Return the [X, Y] coordinate for the center point of the cell that contains the specified text.  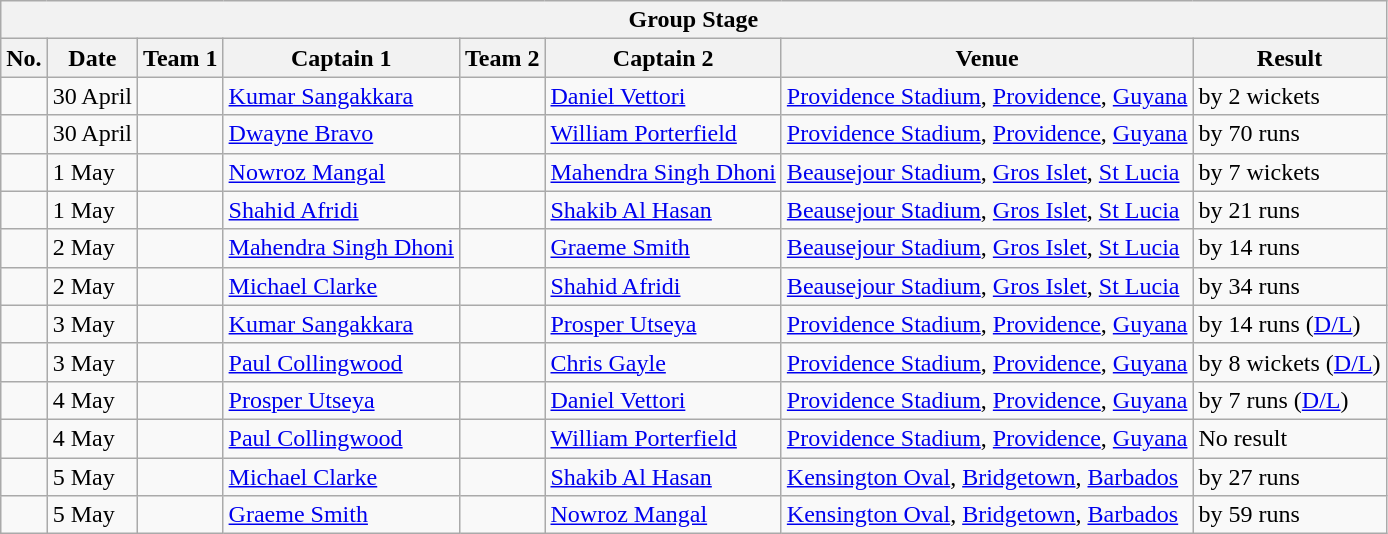
by 34 runs [1290, 286]
Date [92, 58]
Venue [987, 58]
by 14 runs [1290, 248]
by 27 runs [1290, 477]
Team 1 [181, 58]
by 14 runs (D/L) [1290, 324]
by 7 runs (D/L) [1290, 400]
Team 2 [502, 58]
Chris Gayle [663, 362]
by 7 wickets [1290, 172]
by 70 runs [1290, 134]
No. [24, 58]
No result [1290, 438]
by 2 wickets [1290, 96]
Captain 2 [663, 58]
Result [1290, 58]
Group Stage [694, 20]
Captain 1 [341, 58]
by 59 runs [1290, 515]
by 21 runs [1290, 210]
by 8 wickets (D/L) [1290, 362]
Dwayne Bravo [341, 134]
